Detect which cell encompasses the target text, then output its [x, y] center coordinate. 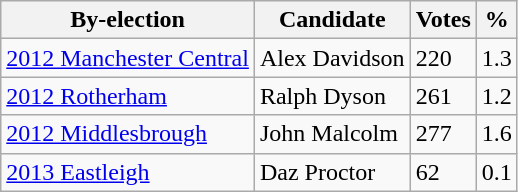
277 [443, 134]
% [496, 20]
2012 Middlesbrough [128, 134]
2012 Rotherham [128, 96]
1.2 [496, 96]
0.1 [496, 172]
220 [443, 58]
1.3 [496, 58]
1.6 [496, 134]
62 [443, 172]
261 [443, 96]
Daz Proctor [332, 172]
By-election [128, 20]
2013 Eastleigh [128, 172]
Ralph Dyson [332, 96]
Votes [443, 20]
Alex Davidson [332, 58]
John Malcolm [332, 134]
Candidate [332, 20]
2012 Manchester Central [128, 58]
